Capture the cell that displays the provided text and extract its [X, Y] central coordinate. 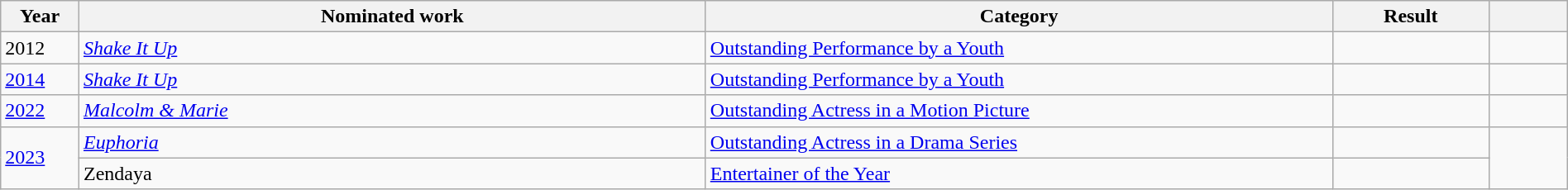
Entertainer of the Year [1019, 173]
Euphoria [392, 142]
Outstanding Actress in a Motion Picture [1019, 111]
2014 [40, 79]
Result [1411, 17]
Category [1019, 17]
Outstanding Actress in a Drama Series [1019, 142]
2012 [40, 48]
2023 [40, 158]
Year [40, 17]
Zendaya [392, 173]
2022 [40, 111]
Malcolm & Marie [392, 111]
Nominated work [392, 17]
